Output the (X, Y) coordinate of the center of the cell containing the given text.  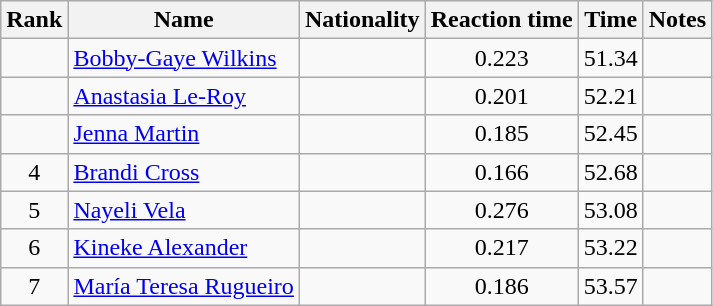
Kineke Alexander (184, 248)
52.68 (610, 172)
0.276 (502, 210)
Nationality (362, 20)
Bobby-Gaye Wilkins (184, 58)
0.217 (502, 248)
0.166 (502, 172)
0.186 (502, 286)
Reaction time (502, 20)
0.185 (502, 134)
6 (34, 248)
53.22 (610, 248)
Time (610, 20)
53.08 (610, 210)
Rank (34, 20)
Anastasia Le-Roy (184, 96)
52.21 (610, 96)
María Teresa Rugueiro (184, 286)
0.201 (502, 96)
4 (34, 172)
Nayeli Vela (184, 210)
Notes (677, 20)
51.34 (610, 58)
53.57 (610, 286)
52.45 (610, 134)
Brandi Cross (184, 172)
Name (184, 20)
5 (34, 210)
7 (34, 286)
Jenna Martin (184, 134)
0.223 (502, 58)
